Provide the (x, y) coordinate of the cell's center where the given text is located.  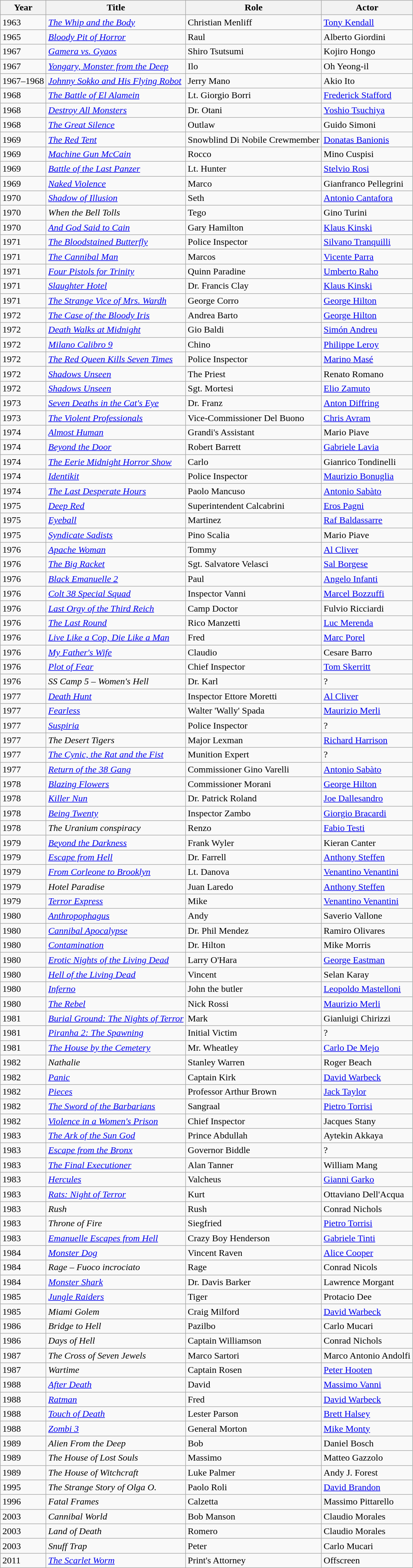
Outlaw (253, 125)
Dr. Patrick Roland (253, 799)
Umberto Raho (367, 271)
Snowblind Di Nobile Crewmember (253, 139)
Mike Morris (367, 945)
Rage (253, 1267)
Death Hunt (116, 696)
Cesare Barro (367, 652)
Vicente Parra (367, 257)
Bob Manson (253, 1516)
Walter 'Wally' Spada (253, 711)
Angelo Infanti (367, 579)
The Final Executioner (116, 1165)
Juan Laredo (253, 886)
2011 (23, 1560)
Leopoldo Mastelloni (367, 989)
Munition Expert (253, 755)
Peter Hooten (367, 1370)
Inspector Ettore Moretti (253, 696)
Joe Dallesandro (367, 799)
Roger Beach (367, 1062)
Marino Masé (367, 359)
Anton Diffring (367, 403)
Donatas Banionis (367, 139)
Tommy (253, 550)
Sgt. Salvatore Velasci (253, 564)
Raf Baldassarre (367, 520)
Black Emanuelle 2 (116, 579)
Seven Deaths in the Cat's Eye (116, 403)
Gianni Garko (367, 1180)
Rico Manzetti (253, 623)
Blazing Flowers (116, 784)
Lester Parson (253, 1414)
Paolo Mancuso (253, 491)
The Bloodstained Butterfly (116, 242)
Crazy Boy Henderson (253, 1238)
The Violent Professionals (116, 418)
Matteo Gazzolo (367, 1458)
Milano Calibro 9 (116, 344)
Dr. Franz (253, 403)
Pazilbo (253, 1326)
Machine Gun McCain (116, 154)
Robert Barrett (253, 447)
Camp Doctor (253, 608)
Days of Hell (116, 1341)
Jungle Raiders (116, 1297)
Title (116, 8)
Marc Porel (367, 637)
Fabio Testi (367, 828)
Cannibal Apocalypse (116, 931)
Almost Human (116, 433)
Marco Antonio Andolfi (367, 1355)
Vincent Raven (253, 1253)
1965 (23, 37)
Land of Death (116, 1531)
Throne of Fire (116, 1224)
The Whip and the Body (116, 22)
The Sword of the Barbarians (116, 1106)
Martinez (253, 520)
The Red Tent (116, 139)
The Big Racket (116, 564)
The Great Silence (116, 125)
Contamination (116, 945)
Commissioner Gino Varelli (253, 769)
Zombi 3 (116, 1429)
David (253, 1385)
Dr. Phil Mendez (253, 931)
Dr. Farrell (253, 857)
Ramiro Olivares (367, 931)
Simón Andreu (367, 330)
Commissioner Morani (253, 784)
Alice Cooper (367, 1253)
Beyond the Door (116, 447)
Lt. Danova (253, 872)
Bloody Pit of Horror (116, 37)
Philippe Leroy (367, 344)
Mr. Wheatley (253, 1048)
Gianluigi Chirizzi (367, 1018)
Renato Romano (367, 374)
Pieces (116, 1092)
Rocco (253, 154)
Gamera vs. Gyaos (116, 52)
Governor Biddle (253, 1150)
Captain Rosen (253, 1370)
SS Camp 5 – Women's Hell (116, 682)
Romero (253, 1531)
Inferno (116, 989)
The Eerie Midnight Horror Show (116, 462)
Guido Simoni (367, 125)
Dr. Davis Barker (253, 1282)
Major Lexman (253, 740)
Dr. Karl (253, 682)
Anthropophagus (116, 916)
Hercules (116, 1180)
Siegfried (253, 1224)
John the butler (253, 989)
Alien From the Deep (116, 1443)
Valcheus (253, 1180)
Tom Skerritt (367, 667)
Carlo De Mejo (367, 1048)
Print's Attorney (253, 1560)
Emanuelle Escapes from Hell (116, 1238)
Burial Ground: The Nights of Terror (116, 1018)
Kieran Canter (367, 843)
Slaughter Hotel (116, 286)
Bob (253, 1443)
Marco Sartori (253, 1355)
Paul (253, 579)
Craig Milford (253, 1311)
The Priest (253, 374)
Seth (253, 198)
The Cynic, the Rat and the Fist (116, 755)
Selan Karay (367, 975)
George Corro (253, 301)
Massimo Pittarello (367, 1502)
Gio Baldi (253, 330)
Jerry Mano (253, 81)
Dr. Otani (253, 110)
Ilo (253, 66)
Tiger (253, 1297)
The Last Desperate Hours (116, 491)
David Brandon (367, 1487)
Calzetta (253, 1502)
Captain Kirk (253, 1077)
Cannibal World (116, 1516)
Stanley Warren (253, 1062)
Colt 38 Special Squad (116, 593)
Quinn Paradine (253, 271)
Andrea Barto (253, 315)
The Cross of Seven Jewels (116, 1355)
Dr. Hilton (253, 945)
Eyeball (116, 520)
Peter (253, 1546)
Ottaviano Dell'Acqua (367, 1194)
Grandi's Assistant (253, 433)
Snuff Trap (116, 1546)
Naked Violence (116, 184)
The Red Queen Kills Seven Times (116, 359)
The Strange Vice of Mrs. Wardh (116, 301)
Superintendent Calcabrini (253, 506)
Tony Kendall (367, 22)
Killer Nun (116, 799)
Touch of Death (116, 1414)
Marcos (253, 257)
Erotic Nights of the Living Dead (116, 960)
The Cannibal Man (116, 257)
Sangraal (253, 1106)
Frank Wyler (253, 843)
Larry O'Hara (253, 960)
The Case of the Bloody Iris (116, 315)
Beyond the Darkness (116, 843)
Gianfranco Pellegrini (367, 184)
Monster Shark (116, 1282)
Lt. Giorgio Borri (253, 95)
Wartime (116, 1370)
Rage – Fuoco incrociato (116, 1267)
Inspector Vanni (253, 593)
Jack Taylor (367, 1092)
Raul (253, 37)
Massimo (253, 1458)
Massimo Vanni (367, 1385)
Yongary, Monster from the Deep (116, 66)
Monster Dog (116, 1253)
Maurizio Bonuglia (367, 476)
Nathalie (116, 1062)
The Ark of the Sun God (116, 1136)
Pino Scalia (253, 535)
The House by the Cemetery (116, 1048)
Akio Ito (367, 81)
1967–1968 (23, 81)
Daniel Bosch (367, 1443)
Mino Cuspisi (367, 154)
Initial Victim (253, 1033)
Marcel Bozzuffi (367, 593)
After Death (116, 1385)
Alan Tanner (253, 1165)
Kurt (253, 1194)
Hotel Paradise (116, 886)
Kojiro Hongo (367, 52)
Saverio Vallone (367, 916)
1995 (23, 1487)
The Uranium conspiracy (116, 828)
Fatal Frames (116, 1502)
When the Bell Tolls (116, 213)
Piranha 2: The Spawning (116, 1033)
Frederick Stafford (367, 95)
Nick Rossi (253, 1004)
General Morton (253, 1429)
The Desert Tigers (116, 740)
Lawrence Morgant (367, 1282)
Professor Arthur Brown (253, 1092)
Inspector Zambo (253, 813)
Gabriele Lavia (367, 447)
1963 (23, 22)
Paolo Roli (253, 1487)
Fearless (116, 711)
Chino (253, 344)
Oh Yeong-il (367, 66)
Prince Abdullah (253, 1136)
Andy J. Forest (367, 1473)
Role (253, 8)
Deep Red (116, 506)
Chris Avram (367, 418)
Dr. Francis Clay (253, 286)
Eros Pagni (367, 506)
Marco (253, 184)
Suspiria (116, 725)
Panic (116, 1077)
The Rebel (116, 1004)
Identikit (116, 476)
Ratman (116, 1399)
Death Walks at Midnight (116, 330)
Rats: Night of Terror (116, 1194)
Bridge to Hell (116, 1326)
Gianrico Tondinelli (367, 462)
Plot of Fear (116, 667)
The Battle of El Alamein (116, 95)
Sal Borgese (367, 564)
Shiro Tsutsumi (253, 52)
Lt. Hunter (253, 169)
Conrad Nicols (367, 1267)
Sgt. Mortesi (253, 388)
Return of the 38 Gang (116, 769)
Giorgio Bracardi (367, 813)
Hell of the Living Dead (116, 975)
The House of Lost Souls (116, 1458)
The House of Witchcraft (116, 1473)
And God Said to Cain (116, 227)
Richard Harrison (367, 740)
Being Twenty (116, 813)
William Mang (367, 1165)
Captain Williamson (253, 1341)
Live Like a Cop, Die Like a Man (116, 637)
Gabriele Tinti (367, 1238)
Luc Merenda (367, 623)
Mike (253, 901)
Johnny Sokko and His Flying Robot (116, 81)
Vice-Commissioner Del Buono (253, 418)
Violence in a Women's Prison (116, 1121)
Renzo (253, 828)
Christian Menliff (253, 22)
Four Pistols for Trinity (116, 271)
Alberto Giordini (367, 37)
The Strange Story of Olga O. (116, 1487)
Destroy All Monsters (116, 110)
Miami Golem (116, 1311)
Actor (367, 8)
From Corleone to Brooklyn (116, 872)
Claudio (253, 652)
Mike Monty (367, 1429)
Vincent (253, 975)
Apache Woman (116, 550)
Terror Express (116, 901)
Protacio Dee (367, 1297)
1996 (23, 1502)
Andy (253, 916)
The Scarlet Worm (116, 1560)
Shadow of Illusion (116, 198)
Tego (253, 213)
Fulvio Ricciardi (367, 608)
Carlo (253, 462)
Gary Hamilton (253, 227)
Yoshio Tsuchiya (367, 110)
Jacques Stany (367, 1121)
Syndicate Sadists (116, 535)
Escape from Hell (116, 857)
Aytekin Akkaya (367, 1136)
My Father's Wife (116, 652)
Brett Halsey (367, 1414)
The Last Round (116, 623)
Offscreen (367, 1560)
Stelvio Rosi (367, 169)
Battle of the Last Panzer (116, 169)
Elio Zamuto (367, 388)
George Eastman (367, 960)
Escape from the Bronx (116, 1150)
Silvano Tranquilli (367, 242)
Last Orgy of the Third Reich (116, 608)
Gino Turini (367, 213)
Year (23, 8)
Antonio Cantafora (367, 198)
Mark (253, 1018)
Luke Palmer (253, 1473)
